Locate the cell with the specified text and output its [X, Y] center coordinate. 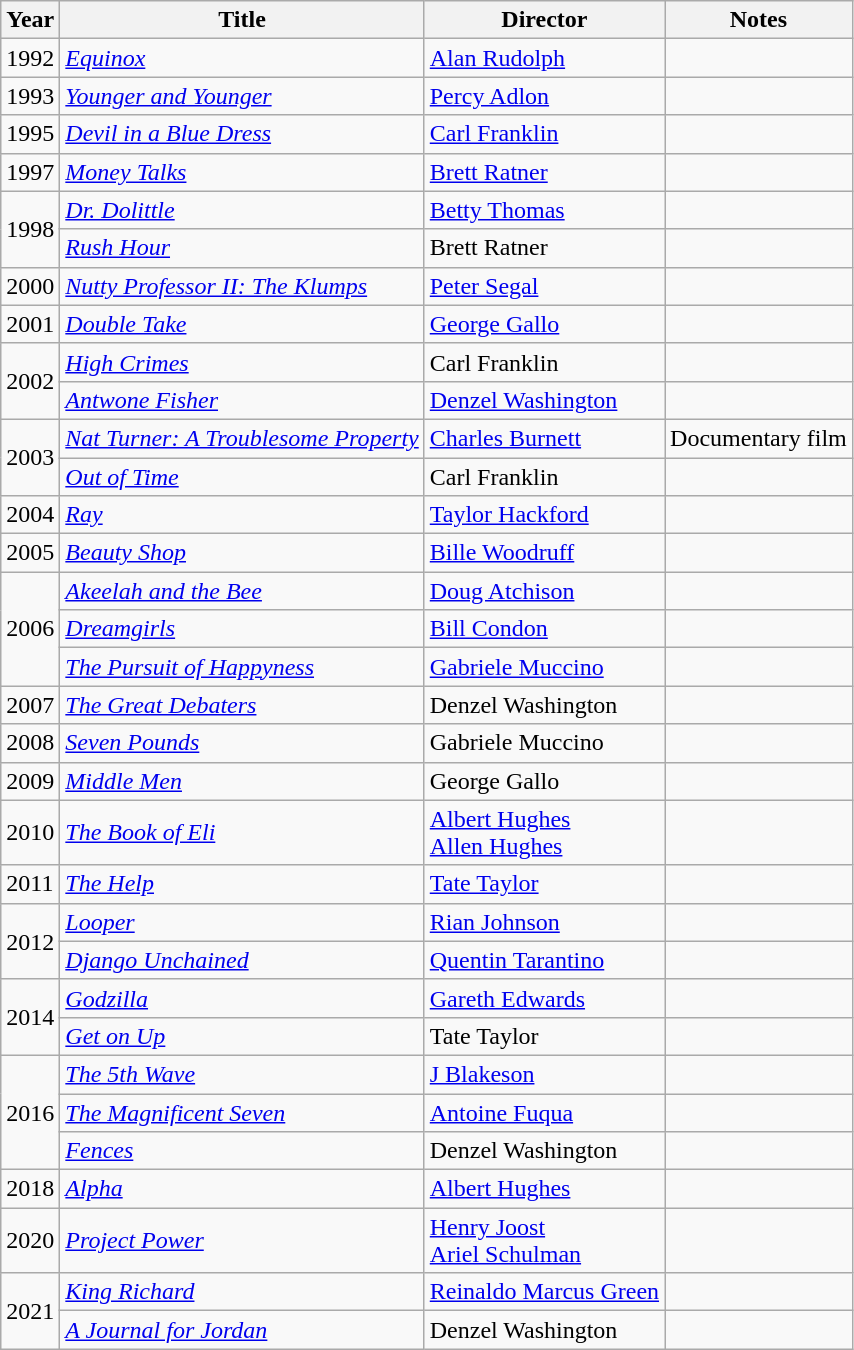
Looper [242, 922]
2018 [30, 1189]
Project Power [242, 1240]
Reinaldo Marcus Green [544, 1292]
Seven Pounds [242, 743]
Bille Woodruff [544, 553]
1997 [30, 172]
2012 [30, 941]
2021 [30, 1311]
Nutty Professor II: The Klumps [242, 286]
Director [544, 20]
Rush Hour [242, 248]
Younger and Younger [242, 96]
Betty Thomas [544, 210]
Title [242, 20]
Notes [759, 20]
The 5th Wave [242, 1074]
2004 [30, 515]
Gareth Edwards [544, 998]
Alpha [242, 1189]
The Pursuit of Happyness [242, 667]
2002 [30, 381]
Peter Segal [544, 286]
Alan Rudolph [544, 58]
2009 [30, 781]
Bill Condon [544, 629]
Django Unchained [242, 960]
The Great Debaters [242, 705]
2000 [30, 286]
2014 [30, 1017]
Year [30, 20]
Devil in a Blue Dress [242, 134]
Beauty Shop [242, 553]
2006 [30, 629]
2007 [30, 705]
Fences [242, 1151]
J Blakeson [544, 1074]
Charles Burnett [544, 438]
Antwone Fisher [242, 400]
Documentary film [759, 438]
Get on Up [242, 1036]
Equinox [242, 58]
Doug Atchison [544, 591]
1995 [30, 134]
Akeelah and the Bee [242, 591]
Double Take [242, 324]
King Richard [242, 1292]
The Magnificent Seven [242, 1113]
High Crimes [242, 362]
2008 [30, 743]
1993 [30, 96]
2001 [30, 324]
A Journal for Jordan [242, 1330]
2016 [30, 1112]
Percy Adlon [544, 96]
Rian Johnson [544, 922]
Dr. Dolittle [242, 210]
2011 [30, 884]
1998 [30, 229]
Ray [242, 515]
2003 [30, 457]
Out of Time [242, 477]
1992 [30, 58]
Middle Men [242, 781]
Henry Joost Ariel Schulman [544, 1240]
Albert Hughes Allen Hughes [544, 832]
Taylor Hackford [544, 515]
2010 [30, 832]
Albert Hughes [544, 1189]
The Help [242, 884]
Dreamgirls [242, 629]
Antoine Fuqua [544, 1113]
Quentin Tarantino [544, 960]
Nat Turner: A Troublesome Property [242, 438]
Money Talks [242, 172]
2020 [30, 1240]
The Book of Eli [242, 832]
Godzilla [242, 998]
2005 [30, 553]
